Provide the (x, y) coordinate of the cell's center where the given text is located.  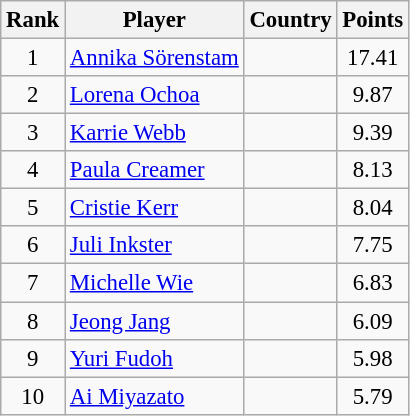
Michelle Wie (155, 283)
Rank (33, 20)
8 (33, 321)
Karrie Webb (155, 133)
2 (33, 95)
8.13 (372, 170)
Ai Miyazato (155, 396)
6 (33, 245)
6.83 (372, 283)
Yuri Fudoh (155, 358)
Country (290, 20)
9 (33, 358)
Annika Sörenstam (155, 58)
7.75 (372, 245)
Lorena Ochoa (155, 95)
3 (33, 133)
8.04 (372, 208)
5.98 (372, 358)
5 (33, 208)
7 (33, 283)
9.39 (372, 133)
Paula Creamer (155, 170)
Juli Inkster (155, 245)
6.09 (372, 321)
9.87 (372, 95)
Jeong Jang (155, 321)
17.41 (372, 58)
1 (33, 58)
Points (372, 20)
5.79 (372, 396)
10 (33, 396)
Player (155, 20)
4 (33, 170)
Cristie Kerr (155, 208)
